Find where the given text appears and provide that cell's center as (x, y) coordinate. 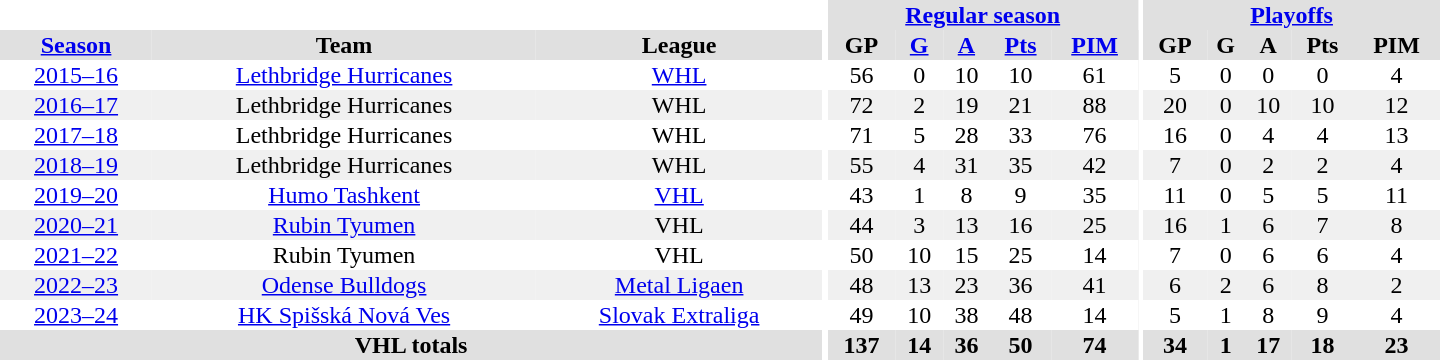
Season (76, 45)
21 (1020, 105)
Metal Ligaen (679, 285)
72 (861, 105)
15 (966, 255)
38 (966, 315)
61 (1094, 75)
74 (1094, 345)
76 (1094, 135)
34 (1175, 345)
31 (966, 165)
49 (861, 315)
League (679, 45)
33 (1020, 135)
2016–17 (76, 105)
28 (966, 135)
2020–21 (76, 225)
41 (1094, 285)
88 (1094, 105)
Team (344, 45)
3 (920, 225)
Regular season (982, 15)
Slovak Extraliga (679, 315)
VHL totals (411, 345)
55 (861, 165)
71 (861, 135)
Odense Bulldogs (344, 285)
Playoffs (1292, 15)
2023–24 (76, 315)
17 (1268, 345)
2018–19 (76, 165)
44 (861, 225)
42 (1094, 165)
43 (861, 195)
Humo Tashkent (344, 195)
12 (1396, 105)
18 (1322, 345)
2022–23 (76, 285)
20 (1175, 105)
19 (966, 105)
2019–20 (76, 195)
2017–18 (76, 135)
137 (861, 345)
56 (861, 75)
HK Spišská Nová Ves (344, 315)
2015–16 (76, 75)
2021–22 (76, 255)
